Search for the cell housing the specified text and yield its (X, Y) center coordinate. 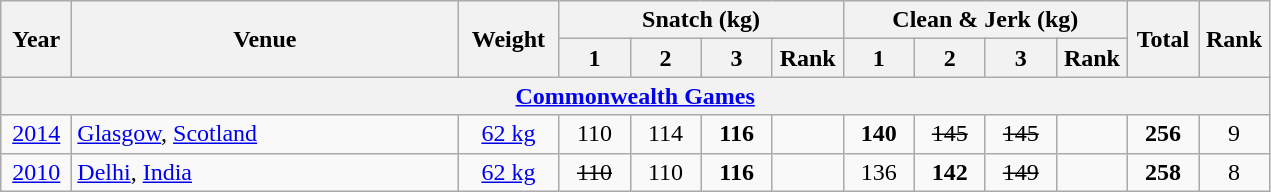
Commonwealth Games (636, 96)
8 (1234, 172)
256 (1162, 134)
2014 (36, 134)
Delhi, India (265, 172)
9 (1234, 134)
114 (666, 134)
Weight (508, 39)
Year (36, 39)
149 (1020, 172)
Venue (265, 39)
Total (1162, 39)
136 (878, 172)
258 (1162, 172)
2010 (36, 172)
Snatch (kg) (701, 20)
142 (950, 172)
Clean & Jerk (kg) (985, 20)
Glasgow, Scotland (265, 134)
140 (878, 134)
